Capture the cell that displays the provided text and extract its [X, Y] central coordinate. 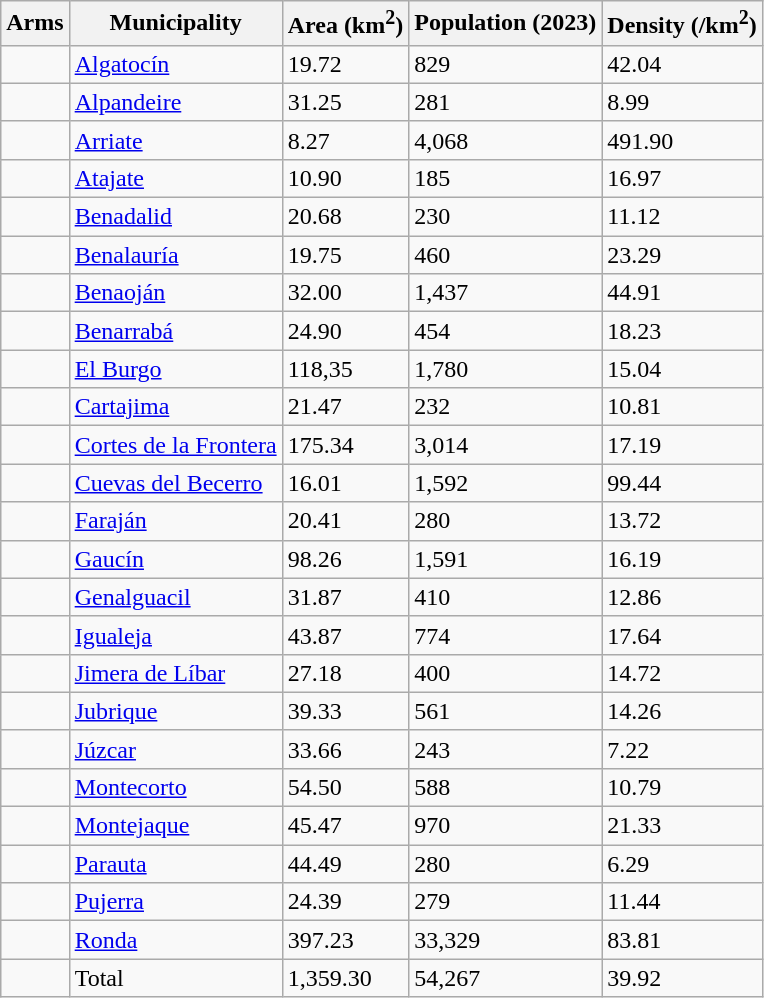
Cortes de la Frontera [176, 445]
16.01 [346, 483]
Municipality [176, 24]
31.25 [346, 102]
Genalguacil [176, 597]
20.41 [346, 521]
175.34 [346, 445]
7.22 [682, 749]
1,780 [506, 369]
31.87 [346, 597]
11.44 [682, 902]
10.79 [682, 787]
16.19 [682, 559]
Arriate [176, 140]
4,068 [506, 140]
19.72 [346, 64]
6.29 [682, 864]
Arms [35, 24]
Cuevas del Becerro [176, 483]
Benaoján [176, 293]
Benadalid [176, 217]
17.64 [682, 635]
14.72 [682, 673]
Benalauría [176, 255]
24.39 [346, 902]
Júzcar [176, 749]
Jimera de Líbar [176, 673]
Area (km2) [346, 24]
99.44 [682, 483]
1,591 [506, 559]
44.49 [346, 864]
Igualeja [176, 635]
45.47 [346, 826]
33,329 [506, 940]
42.04 [682, 64]
561 [506, 711]
33.66 [346, 749]
281 [506, 102]
17.19 [682, 445]
Population (2023) [506, 24]
10.90 [346, 178]
397.23 [346, 940]
8.99 [682, 102]
Parauta [176, 864]
19.75 [346, 255]
Montecorto [176, 787]
39.33 [346, 711]
El Burgo [176, 369]
10.81 [682, 407]
454 [506, 331]
118,35 [346, 369]
8.27 [346, 140]
21.33 [682, 826]
491.90 [682, 140]
Faraján [176, 521]
3,014 [506, 445]
Ronda [176, 940]
243 [506, 749]
32.00 [346, 293]
588 [506, 787]
185 [506, 178]
27.18 [346, 673]
1,437 [506, 293]
Jubrique [176, 711]
39.92 [682, 978]
Total [176, 978]
Density (/km2) [682, 24]
24.90 [346, 331]
774 [506, 635]
400 [506, 673]
Pujerra [176, 902]
Benarrabá [176, 331]
43.87 [346, 635]
232 [506, 407]
98.26 [346, 559]
14.26 [682, 711]
20.68 [346, 217]
16.97 [682, 178]
54,267 [506, 978]
Alpandeire [176, 102]
83.81 [682, 940]
23.29 [682, 255]
Atajate [176, 178]
44.91 [682, 293]
15.04 [682, 369]
1,592 [506, 483]
279 [506, 902]
970 [506, 826]
54.50 [346, 787]
Montejaque [176, 826]
460 [506, 255]
12.86 [682, 597]
410 [506, 597]
18.23 [682, 331]
21.47 [346, 407]
Cartajima [176, 407]
1,359.30 [346, 978]
11.12 [682, 217]
13.72 [682, 521]
Gaucín [176, 559]
230 [506, 217]
Algatocín [176, 64]
829 [506, 64]
